Find where the given text appears and provide that cell's center as (x, y) coordinate. 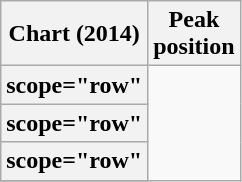
Chart (2014) (74, 34)
Peakposition (194, 34)
